Pinpoint the cell where the given text exists, returning its (X, Y) midpoint coordinate. 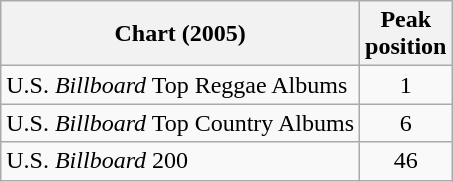
1 (406, 85)
46 (406, 161)
6 (406, 123)
U.S. Billboard Top Reggae Albums (180, 85)
U.S. Billboard Top Country Albums (180, 123)
U.S. Billboard 200 (180, 161)
Chart (2005) (180, 34)
Peakposition (406, 34)
